Return the (X, Y) coordinate for the center point of the cell that contains the specified text.  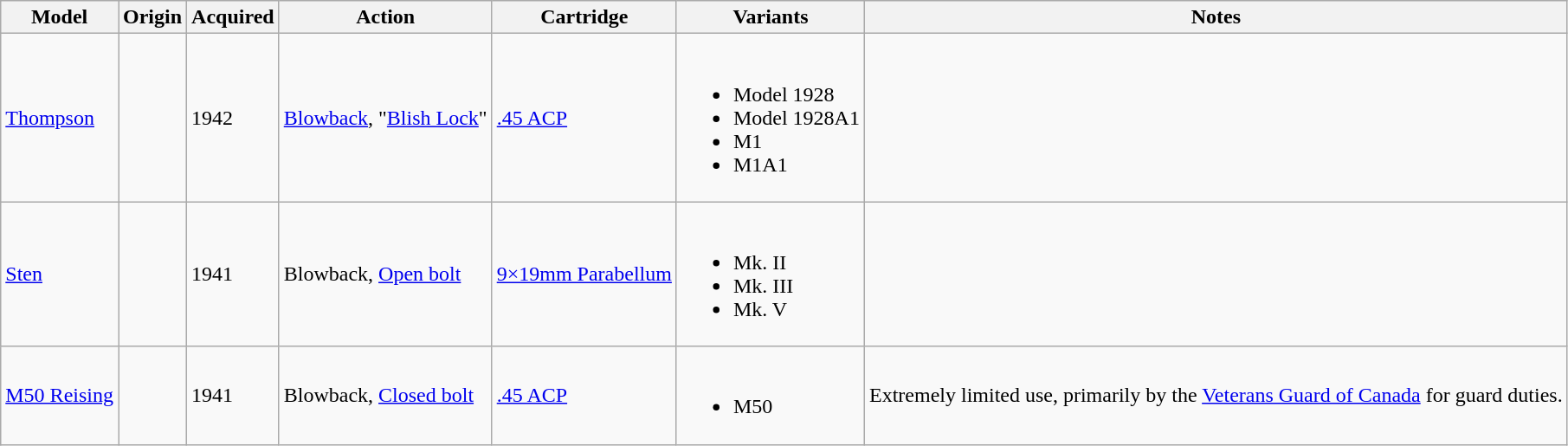
Action (385, 17)
1942 (234, 118)
Notes (1216, 17)
Blowback, Closed bolt (385, 395)
Thompson (60, 118)
Model 1928Model 1928A1M1M1A1 (771, 118)
Blowback, Open bolt (385, 274)
Model (60, 17)
Cartridge (584, 17)
Variants (771, 17)
Blowback, "Blish Lock" (385, 118)
9×19mm Parabellum (584, 274)
Sten (60, 274)
M50 (771, 395)
Origin (152, 17)
Mk. IIMk. IIIMk. V (771, 274)
M50 Reising (60, 395)
Acquired (234, 17)
Extremely limited use, primarily by the Veterans Guard of Canada for guard duties. (1216, 395)
